From the cell containing the given text, extract its center point as (x, y) coordinate. 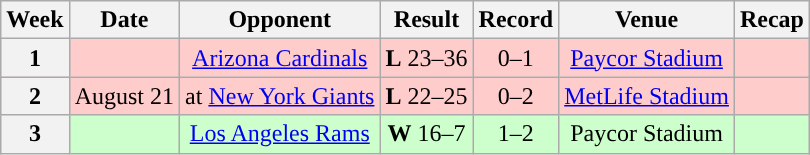
Opponent (280, 20)
Recap (772, 20)
MetLife Stadium (647, 96)
L 22–25 (426, 96)
W 16–7 (426, 134)
0–2 (516, 96)
Arizona Cardinals (280, 58)
Record (516, 20)
Result (426, 20)
L 23–36 (426, 58)
Week (35, 20)
1–2 (516, 134)
1 (35, 58)
August 21 (124, 96)
3 (35, 134)
2 (35, 96)
Los Angeles Rams (280, 134)
0–1 (516, 58)
Venue (647, 20)
at New York Giants (280, 96)
Date (124, 20)
